Provide the (X, Y) coordinate of the cell's center where the given text is located.  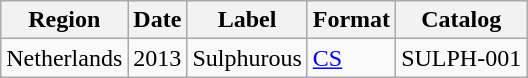
Label (247, 20)
SULPH-001 (462, 58)
2013 (158, 58)
Region (64, 20)
Netherlands (64, 58)
CS (351, 58)
Sulphurous (247, 58)
Format (351, 20)
Catalog (462, 20)
Date (158, 20)
